Search for the cell housing the specified text and yield its [X, Y] center coordinate. 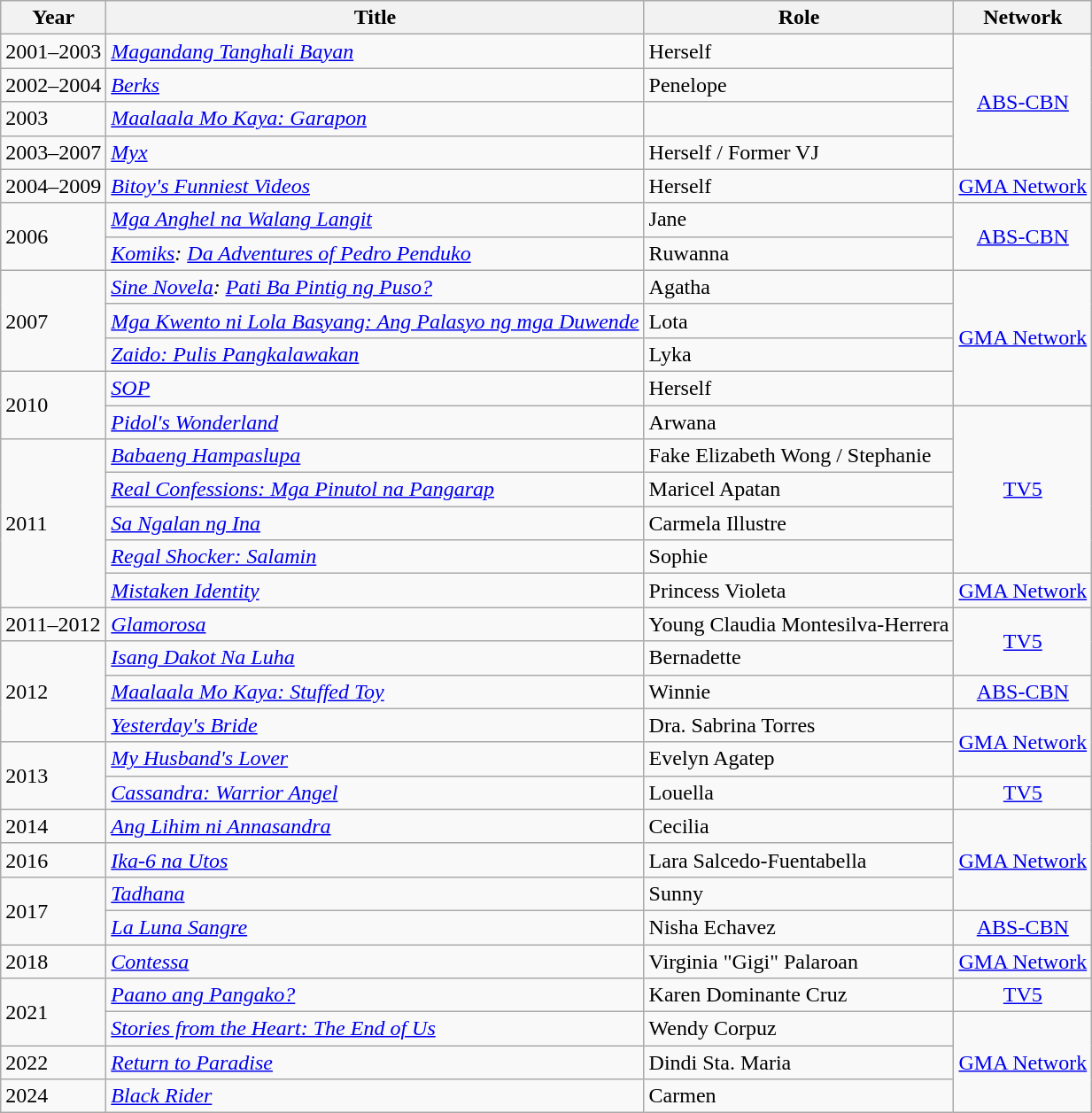
2002–2004 [53, 85]
Carmela Illustre [799, 523]
Myx [376, 152]
2016 [53, 860]
Louella [799, 792]
2011–2012 [53, 624]
2012 [53, 692]
My Husband's Lover [376, 759]
Evelyn Agatep [799, 759]
Fake Elizabeth Wong / Stephanie [799, 456]
Year [53, 18]
2004–2009 [53, 186]
Mga Kwento ni Lola Basyang: Ang Palasyo ng mga Duwende [376, 321]
Network [1023, 18]
2007 [53, 321]
2003–2007 [53, 152]
Real Confessions: Mga Pinutol na Pangarap [376, 490]
Agatha [799, 287]
Contessa [376, 961]
SOP [376, 388]
Karen Dominante Cruz [799, 995]
Lyka [799, 354]
Cassandra: Warrior Angel [376, 792]
Penelope [799, 85]
Arwana [799, 422]
Sine Novela: Pati Ba Pintig ng Puso? [376, 287]
Yesterday's Bride [376, 725]
Regal Shocker: Salamin [376, 557]
Lota [799, 321]
Babaeng Hampaslupa [376, 456]
2001–2003 [53, 51]
Dra. Sabrina Torres [799, 725]
Ang Lihim ni Annasandra [376, 826]
Isang Dakot Na Luha [376, 658]
Wendy Corpuz [799, 1029]
2017 [53, 910]
Ruwanna [799, 253]
Maricel Apatan [799, 490]
Princess Violeta [799, 591]
Mistaken Identity [376, 591]
Virginia "Gigi" Palaroan [799, 961]
Paano ang Pangako? [376, 995]
Pidol's Wonderland [376, 422]
2006 [53, 236]
Dindi Sta. Maria [799, 1063]
Komiks: Da Adventures of Pedro Penduko [376, 253]
2014 [53, 826]
Role [799, 18]
Winnie [799, 692]
Black Rider [376, 1096]
Glamorosa [376, 624]
Jane [799, 220]
Bitoy's Funniest Videos [376, 186]
Tadhana [376, 893]
Herself / Former VJ [799, 152]
2013 [53, 776]
Carmen [799, 1096]
Bernadette [799, 658]
Mga Anghel na Walang Langit [376, 220]
Sa Ngalan ng Ina [376, 523]
Lara Salcedo-Fuentabella [799, 860]
Maalaala Mo Kaya: Garapon [376, 119]
Zaido: Pulis Pangkalawakan [376, 354]
Young Claudia Montesilva-Herrera [799, 624]
2018 [53, 961]
2010 [53, 405]
Title [376, 18]
Maalaala Mo Kaya: Stuffed Toy [376, 692]
Magandang Tanghali Bayan [376, 51]
Return to Paradise [376, 1063]
Cecilia [799, 826]
2022 [53, 1063]
Stories from the Heart: The End of Us [376, 1029]
La Luna Sangre [376, 927]
2024 [53, 1096]
Nisha Echavez [799, 927]
2021 [53, 1012]
Berks [376, 85]
Sophie [799, 557]
Sunny [799, 893]
2003 [53, 119]
Ika-6 na Utos [376, 860]
2011 [53, 523]
